Identify which cell holds the provided text, then report its [x, y] central coordinate. 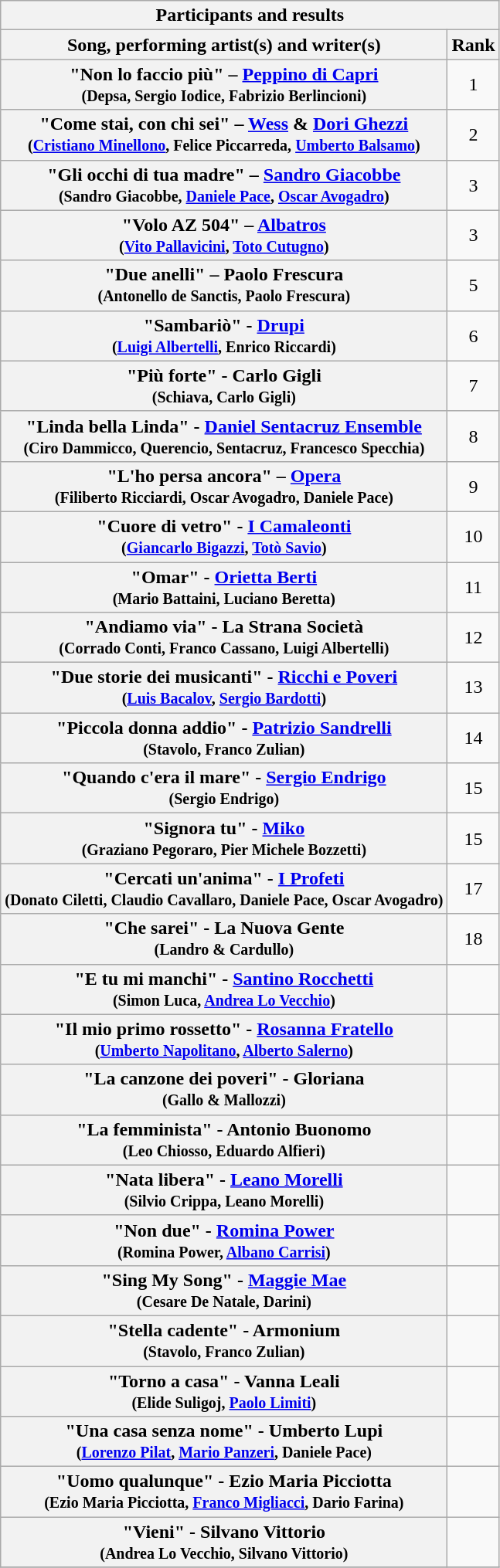
"Due anelli" – Paolo Frescura (Antonello de Sanctis, Paolo Frescura) [224, 286]
"Il mio primo rossetto" - Rosanna Fratello (Umberto Napolitano, Alberto Salerno) [224, 1040]
"Sambariò" - Drupi (Luigi Albertelli, Enrico Riccardi) [224, 335]
"Quando c'era il mare" - Sergio Endrigo (Sergio Endrigo) [224, 788]
"Non lo faccio più" – Peppino di Capri (Depsa, Sergio Iodice, Fabrizio Berlincioni) [224, 85]
"Andiamo via" - La Strana Società (Corrado Conti, Franco Cassano, Luigi Albertelli) [224, 638]
"Torno a casa" - Vanna Leali (Elide Suligoj, Paolo Limiti) [224, 1390]
5 [473, 286]
"Linda bella Linda" - Daniel Sentacruz Ensemble (Ciro Dammicco, Querencio, Sentacruz, Francesco Specchia) [224, 436]
7 [473, 386]
"Sing My Song" - Maggie Mae (Cesare De Natale, Darini) [224, 1290]
Rank [473, 45]
"Nata libera" - Leano Morelli (Silvio Crippa, Leano Morelli) [224, 1190]
"Piccola donna addio" - Patrizio Sandrelli (Stavolo, Franco Zulian) [224, 738]
"Più forte" - Carlo Gigli (Schiava, Carlo Gigli) [224, 386]
"Uomo qualunque" - Ezio Maria Picciotta (Ezio Maria Picciotta, Franco Migliacci, Dario Farina) [224, 1492]
1 [473, 85]
14 [473, 738]
6 [473, 335]
"Stella cadente" - Armonium (Stavolo, Franco Zulian) [224, 1341]
"Gli occhi di tua madre" – Sandro Giacobbe (Sandro Giacobbe, Daniele Pace, Oscar Avogadro) [224, 185]
"Che sarei" - La Nuova Gente (Landro & Cardullo) [224, 939]
10 [473, 536]
11 [473, 587]
"Volo AZ 504" – Albatros (Vito Pallavicini, Toto Cutugno) [224, 235]
"Signora tu" - Miko (Graziano Pegoraro, Pier Michele Bozzetti) [224, 839]
"La femminista" - Antonio Buonomo (Leo Chiosso, Eduardo Alfieri) [224, 1140]
12 [473, 638]
13 [473, 687]
9 [473, 487]
"Omar" - Orietta Berti (Mario Battaini, Luciano Beretta) [224, 587]
18 [473, 939]
"Vieni" - Silvano Vittorio (Andrea Lo Vecchio, Silvano Vittorio) [224, 1542]
"Due storie dei musicanti" - Ricchi e Poveri (Luis Bacalov, Sergio Bardotti) [224, 687]
8 [473, 436]
"Cuore di vetro" - I Camaleonti (Giancarlo Bigazzi, Totò Savio) [224, 536]
"La canzone dei poveri" - Gloriana (Gallo & Mallozzi) [224, 1089]
"Non due" - Romina Power (Romina Power, Albano Carrisi) [224, 1240]
"Come stai, con chi sei" – Wess & Dori Ghezzi (Cristiano Minellono, Felice Piccarreda, Umberto Balsamo) [224, 134]
Song, performing artist(s) and writer(s) [224, 45]
"E tu mi manchi" - Santino Rocchetti (Simon Luca, Andrea Lo Vecchio) [224, 989]
"Una casa senza nome" - Umberto Lupi (Lorenzo Pilat, Mario Panzeri, Daniele Pace) [224, 1441]
2 [473, 134]
"L'ho persa ancora" – Opera (Filiberto Ricciardi, Oscar Avogadro, Daniele Pace) [224, 487]
Participants and results [250, 15]
17 [473, 888]
"Cercati un'anima" - I Profeti (Donato Ciletti, Claudio Cavallaro, Daniele Pace, Oscar Avogadro) [224, 888]
